Detect which cell encompasses the target text, then output its (X, Y) center coordinate. 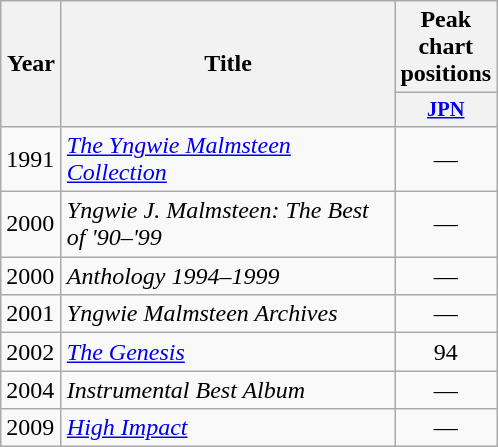
Yngwie J. Malmsteen: The Best of '90–'99 (228, 224)
The Yngwie Malmsteen Collection (228, 158)
2009 (32, 428)
Peak chart positions (446, 47)
Title (228, 64)
High Impact (228, 428)
2004 (32, 390)
94 (446, 352)
The Genesis (228, 352)
Yngwie Malmsteen Archives (228, 314)
JPN (446, 110)
2002 (32, 352)
2001 (32, 314)
1991 (32, 158)
Year (32, 64)
Instrumental Best Album (228, 390)
Anthology 1994–1999 (228, 276)
